Identify which cell holds the provided text, then report its (x, y) central coordinate. 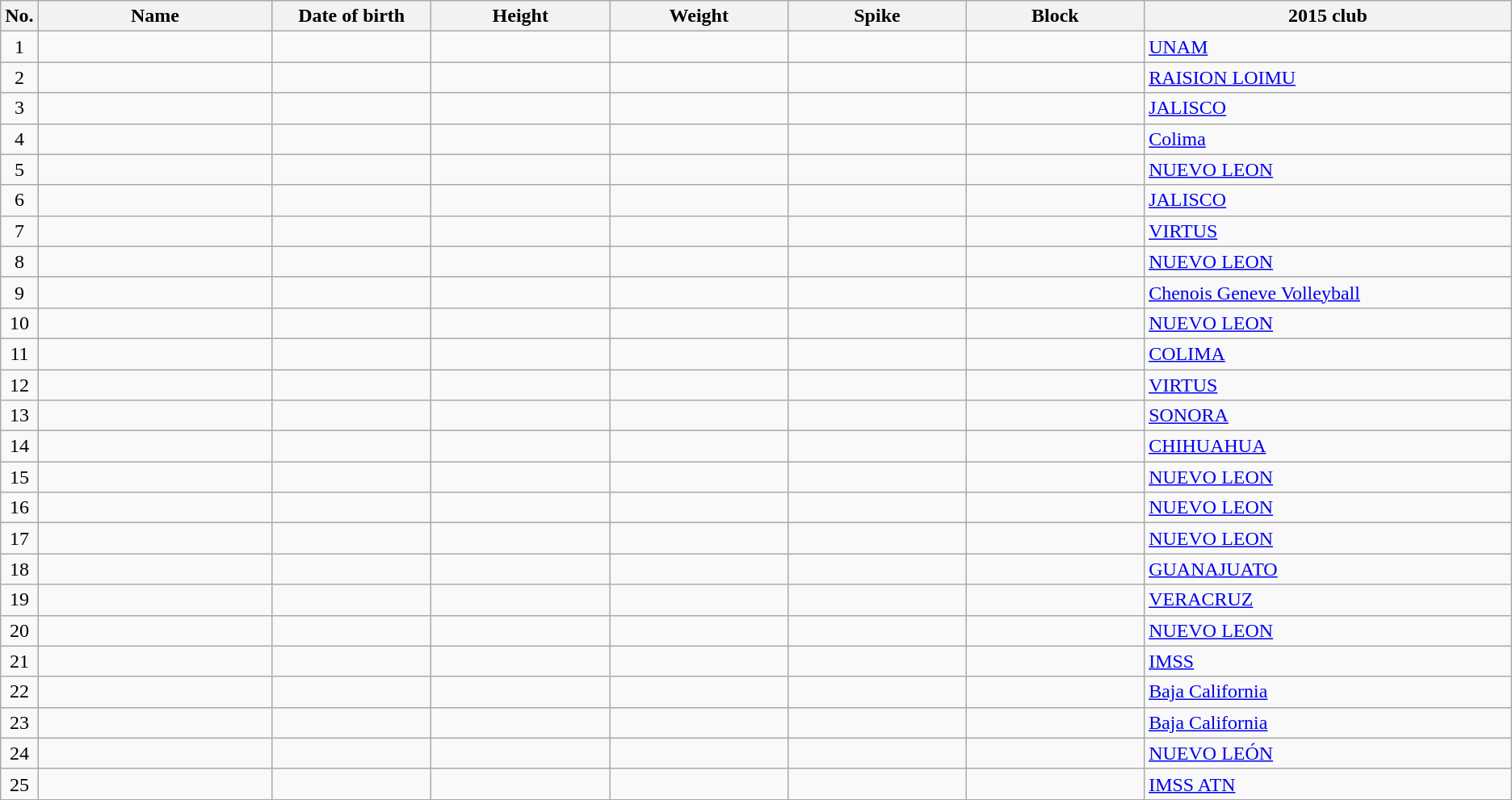
SONORA (1328, 416)
18 (19, 569)
IMSS (1328, 661)
Name (155, 16)
2 (19, 77)
NUEVO LEÓN (1328, 753)
13 (19, 416)
9 (19, 292)
10 (19, 323)
17 (19, 538)
12 (19, 385)
14 (19, 446)
6 (19, 200)
8 (19, 262)
4 (19, 139)
23 (19, 723)
Weight (699, 16)
GUANAJUATO (1328, 569)
Height (520, 16)
1 (19, 47)
Chenois Geneve Volleyball (1328, 292)
UNAM (1328, 47)
15 (19, 477)
24 (19, 753)
25 (19, 784)
Colima (1328, 139)
IMSS ATN (1328, 784)
5 (19, 170)
19 (19, 600)
3 (19, 108)
RAISION LOIMU (1328, 77)
7 (19, 231)
22 (19, 692)
Date of birth (352, 16)
No. (19, 16)
16 (19, 508)
21 (19, 661)
CHIHUAHUA (1328, 446)
Block (1055, 16)
VERACRUZ (1328, 600)
Spike (877, 16)
20 (19, 630)
COLIMA (1328, 354)
11 (19, 354)
2015 club (1328, 16)
